For the text-containing cell, return its midpoint in (X, Y) coordinate format. 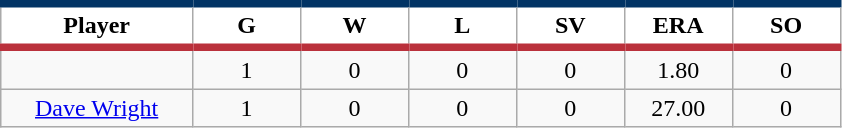
Dave Wright (97, 108)
SO (786, 26)
G (247, 26)
SV (570, 26)
ERA (678, 26)
L (462, 26)
W (354, 26)
27.00 (678, 108)
1.80 (678, 68)
Player (97, 26)
